Extract the [x, y] coordinate from the center of the cell holding the provided text.  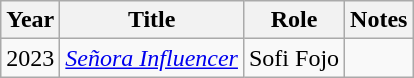
Sofi Fojo [294, 58]
Role [294, 20]
Señora Influencer [152, 58]
Year [30, 20]
2023 [30, 58]
Notes [379, 20]
Title [152, 20]
